For the text-containing cell, return its midpoint in (X, Y) coordinate format. 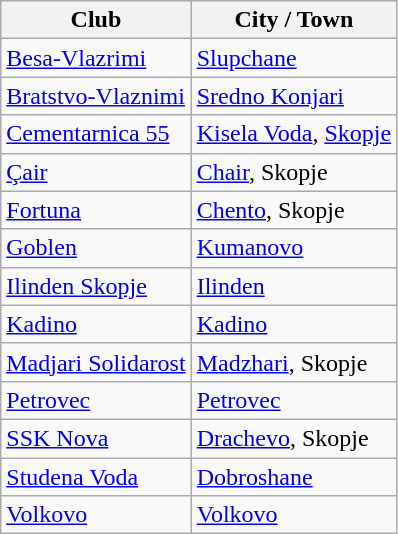
Chento, Skopje (294, 210)
Drachevo, Skopje (294, 438)
Çair (96, 172)
Ilinden Skopje (96, 286)
Besa-Vlazrimi (96, 58)
Madzhari, Skopje (294, 362)
Club (96, 20)
Bratstvo-Vlaznimi (96, 96)
Ilinden (294, 286)
SSK Nova (96, 438)
Cementarnica 55 (96, 134)
Kisela Voda, Skopje (294, 134)
Fortuna (96, 210)
Madjari Solidarost (96, 362)
Slupchane (294, 58)
Studena Voda (96, 477)
Sredno Konjari (294, 96)
Goblen (96, 248)
Chair, Skopje (294, 172)
Dobroshane (294, 477)
City / Town (294, 20)
Kumanovo (294, 248)
